Find where the given text appears and provide that cell's center as (X, Y) coordinate. 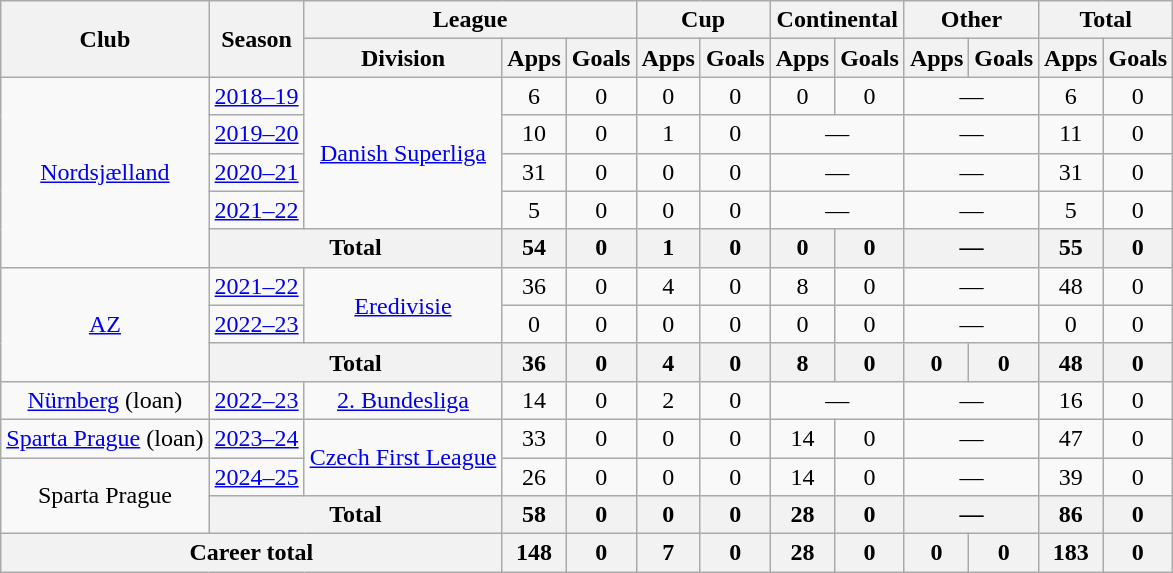
Czech First League (403, 457)
2023–24 (256, 438)
Eredivisie (403, 305)
7 (668, 553)
Nürnberg (loan) (105, 400)
Sparta Prague (105, 496)
26 (534, 477)
148 (534, 553)
2018–19 (256, 96)
47 (1071, 438)
11 (1071, 134)
Division (403, 58)
54 (534, 248)
Club (105, 39)
39 (1071, 477)
33 (534, 438)
League (470, 20)
Danish Superliga (403, 153)
AZ (105, 324)
16 (1071, 400)
10 (534, 134)
Season (256, 39)
2024–25 (256, 477)
2. Bundesliga (403, 400)
58 (534, 515)
2020–21 (256, 172)
55 (1071, 248)
Other (971, 20)
2 (668, 400)
Nordsjælland (105, 172)
Sparta Prague (loan) (105, 438)
2019–20 (256, 134)
183 (1071, 553)
Cup (703, 20)
86 (1071, 515)
Career total (252, 553)
Continental (837, 20)
